Determine the [x, y] coordinate at the center of the cell enclosing the given text.  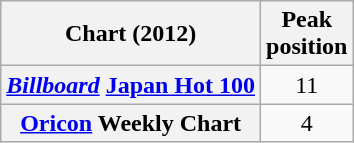
Billboard Japan Hot 100 [131, 85]
Peakposition [307, 34]
Chart (2012) [131, 34]
Oricon Weekly Chart [131, 123]
4 [307, 123]
11 [307, 85]
